Determine the (X, Y) coordinate at the center of the cell enclosing the given text.  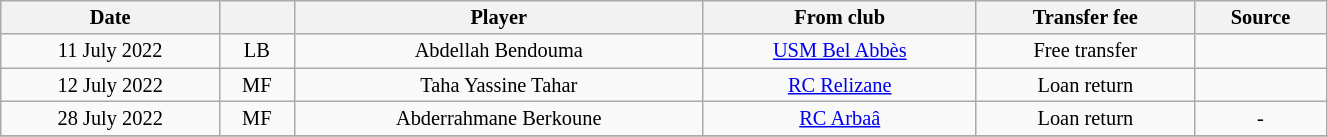
Transfer fee (1085, 17)
28 July 2022 (110, 118)
From club (840, 17)
USM Bel Abbès (840, 51)
11 July 2022 (110, 51)
Free transfer (1085, 51)
- (1260, 118)
12 July 2022 (110, 85)
Date (110, 17)
Source (1260, 17)
Abderrahmane Berkoune (498, 118)
Abdellah Bendouma (498, 51)
Taha Yassine Tahar (498, 85)
RC Relizane (840, 85)
LB (257, 51)
Player (498, 17)
RC Arbaâ (840, 118)
